Locate the cell with the specified text and output its (X, Y) center coordinate. 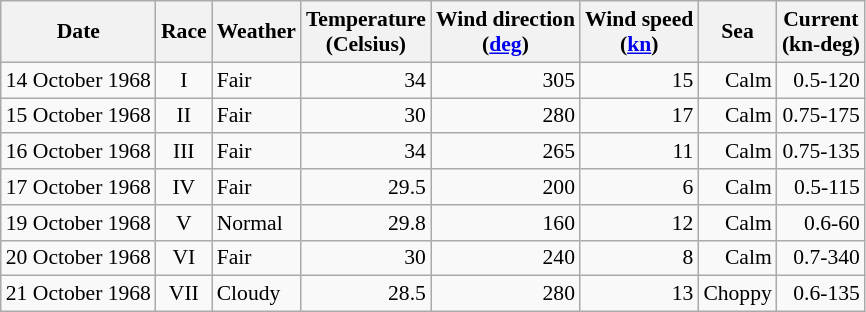
15 (639, 80)
29.8 (366, 223)
29.5 (366, 187)
12 (639, 223)
28.5 (366, 294)
Date (78, 32)
VII (184, 294)
8 (639, 258)
0.75-135 (821, 152)
160 (506, 223)
14 October 1968 (78, 80)
III (184, 152)
0.5-115 (821, 187)
Race (184, 32)
Sea (737, 32)
19 October 1968 (78, 223)
II (184, 116)
0.7-340 (821, 258)
13 (639, 294)
Weather (256, 32)
21 October 1968 (78, 294)
17 October 1968 (78, 187)
20 October 1968 (78, 258)
0.5-120 (821, 80)
16 October 1968 (78, 152)
265 (506, 152)
17 (639, 116)
Temperature(Celsius) (366, 32)
Normal (256, 223)
IV (184, 187)
200 (506, 187)
Choppy (737, 294)
Current(kn-deg) (821, 32)
305 (506, 80)
0.6-135 (821, 294)
0.6-60 (821, 223)
Wind direction(deg) (506, 32)
Wind speed(kn) (639, 32)
I (184, 80)
15 October 1968 (78, 116)
Cloudy (256, 294)
11 (639, 152)
VI (184, 258)
0.75-175 (821, 116)
240 (506, 258)
6 (639, 187)
V (184, 223)
